Locate the cell with the specified text and output its [X, Y] center coordinate. 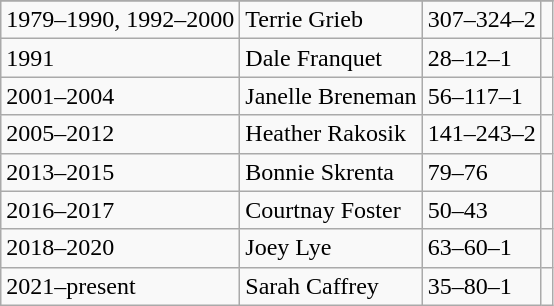
1979–1990, 1992–2000 [120, 20]
2005–2012 [120, 134]
1991 [120, 58]
141–243–2 [482, 134]
Joey Lye [331, 248]
Sarah Caffrey [331, 286]
307–324–2 [482, 20]
56–117–1 [482, 96]
28–12–1 [482, 58]
2021–present [120, 286]
2016–2017 [120, 210]
Bonnie Skrenta [331, 172]
Terrie Grieb [331, 20]
2018–2020 [120, 248]
63–60–1 [482, 248]
35–80–1 [482, 286]
Dale Franquet [331, 58]
Courtnay Foster [331, 210]
Heather Rakosik [331, 134]
2013–2015 [120, 172]
79–76 [482, 172]
2001–2004 [120, 96]
Janelle Breneman [331, 96]
50–43 [482, 210]
